Extract the (X, Y) coordinate from the center of the cell holding the provided text.  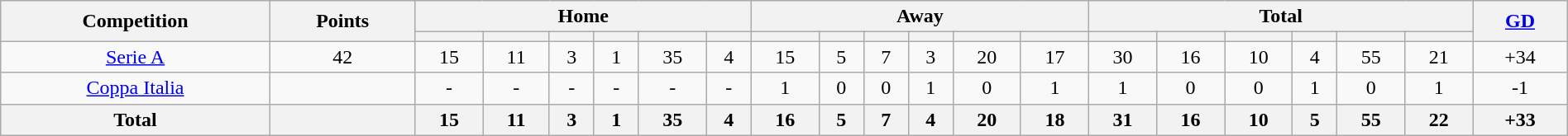
+33 (1520, 120)
Serie A (136, 57)
21 (1439, 57)
Coppa Italia (136, 88)
Away (920, 16)
22 (1439, 120)
-1 (1520, 88)
Home (583, 16)
GD (1520, 21)
42 (342, 57)
30 (1122, 57)
18 (1054, 120)
Points (342, 21)
17 (1054, 57)
31 (1122, 120)
Competition (136, 21)
+34 (1520, 57)
